Search for the cell housing the specified text and yield its (X, Y) center coordinate. 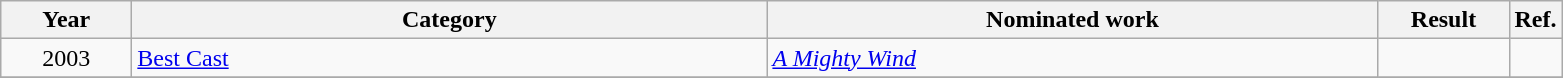
2003 (66, 58)
Result (1444, 20)
A Mighty Wind (1072, 58)
Best Cast (450, 58)
Year (66, 20)
Nominated work (1072, 20)
Category (450, 20)
Ref. (1536, 20)
